Capture the cell that displays the provided text and extract its (x, y) central coordinate. 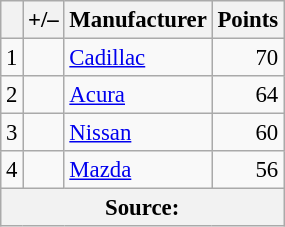
Acura (138, 95)
60 (248, 133)
4 (12, 170)
Points (248, 20)
3 (12, 133)
56 (248, 170)
Source: (142, 208)
Nissan (138, 133)
70 (248, 58)
Mazda (138, 170)
64 (248, 95)
Manufacturer (138, 20)
1 (12, 58)
+/– (44, 20)
2 (12, 95)
Cadillac (138, 58)
